Extract the [X, Y] coordinate from the center of the cell holding the provided text.  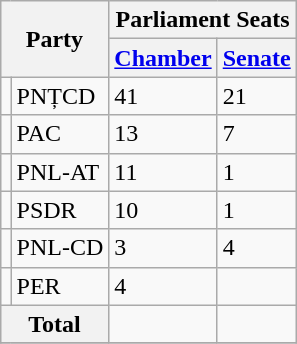
Total [54, 324]
41 [163, 96]
10 [163, 210]
PNȚCD [60, 96]
Parliament Seats [202, 20]
Party [54, 39]
11 [163, 172]
PAC [60, 134]
13 [163, 134]
PSDR [60, 210]
Chamber [163, 58]
PNL-AT [60, 172]
Senate [256, 58]
PER [60, 286]
PNL-CD [60, 248]
21 [256, 96]
3 [163, 248]
7 [256, 134]
